Provide the (x, y) coordinate of the cell's center where the given text is located.  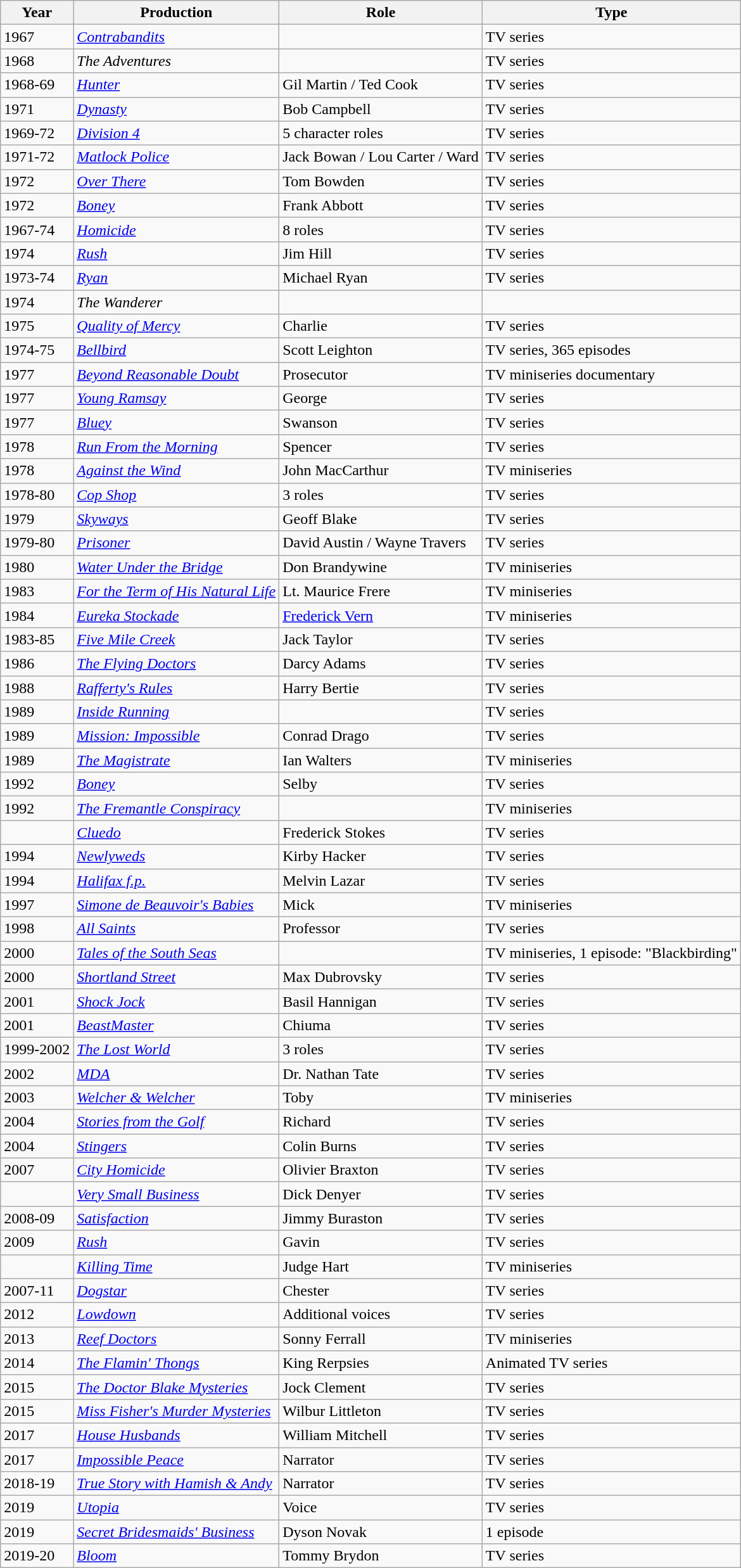
Mission: Impossible (176, 736)
1979-80 (37, 543)
Jack Taylor (381, 639)
Against the Wind (176, 471)
2007 (37, 1170)
1979 (37, 519)
1978-80 (37, 495)
John MacCarthur (381, 471)
Shortland Street (176, 977)
Bloom (176, 1556)
TV miniseries documentary (611, 374)
Impossible Peace (176, 1459)
1967-74 (37, 229)
Killing Time (176, 1266)
Cluedo (176, 832)
Secret Bridesmaids' Business (176, 1532)
TV miniseries, 1 episode: "Blackbirding" (611, 953)
Dick Denyer (381, 1194)
King Rerpsies (381, 1363)
Scott Leighton (381, 350)
Stingers (176, 1146)
5 character roles (381, 133)
2009 (37, 1242)
Reef Doctors (176, 1339)
Geoff Blake (381, 519)
2002 (37, 1074)
Olivier Braxton (381, 1170)
Frederick Stokes (381, 832)
Ian Walters (381, 760)
Chiuma (381, 1025)
Shock Jock (176, 1001)
George (381, 398)
Cop Shop (176, 495)
1968-69 (37, 85)
1971-72 (37, 157)
Hunter (176, 85)
House Husbands (176, 1435)
Contrabandits (176, 37)
1986 (37, 663)
The Wanderer (176, 302)
Dogstar (176, 1291)
Production (176, 13)
Five Mile Creek (176, 639)
Bob Campbell (381, 109)
Tommy Brydon (381, 1556)
Mick (381, 905)
1 episode (611, 1532)
1997 (37, 905)
Utopia (176, 1508)
1969-72 (37, 133)
Quality of Mercy (176, 326)
Welcher & Welcher (176, 1098)
Richard (381, 1122)
All Saints (176, 929)
Jimmy Buraston (381, 1218)
City Homicide (176, 1170)
Colin Burns (381, 1146)
Don Brandywine (381, 567)
Water Under the Bridge (176, 567)
2018-19 (37, 1484)
The Adventures (176, 61)
MDA (176, 1074)
Animated TV series (611, 1363)
Dynasty (176, 109)
Wilbur Littleton (381, 1411)
2019-20 (37, 1556)
2008-09 (37, 1218)
Additional voices (381, 1315)
Sonny Ferrall (381, 1339)
Selby (381, 784)
2003 (37, 1098)
Conrad Drago (381, 736)
Jack Bowan / Lou Carter / Ward (381, 157)
Spencer (381, 447)
Lowdown (176, 1315)
Eureka Stockade (176, 615)
Type (611, 13)
2014 (37, 1363)
Prosecutor (381, 374)
Miss Fisher's Murder Mysteries (176, 1411)
Inside Running (176, 712)
The Doctor Blake Mysteries (176, 1387)
1983-85 (37, 639)
The Flamin' Thongs (176, 1363)
Stories from the Golf (176, 1122)
Harry Bertie (381, 687)
2007-11 (37, 1291)
1998 (37, 929)
TV series, 365 episodes (611, 350)
For the Term of His Natural Life (176, 591)
1983 (37, 591)
Lt. Maurice Frere (381, 591)
Prisoner (176, 543)
BeastMaster (176, 1025)
Frank Abbott (381, 205)
1984 (37, 615)
1988 (37, 687)
2012 (37, 1315)
Professor (381, 929)
Charlie (381, 326)
1971 (37, 109)
Homicide (176, 229)
Tom Bowden (381, 181)
Gavin (381, 1242)
Tales of the South Seas (176, 953)
Dr. Nathan Tate (381, 1074)
True Story with Hamish & Andy (176, 1484)
Dyson Novak (381, 1532)
Young Ramsay (176, 398)
8 roles (381, 229)
Judge Hart (381, 1266)
The Lost World (176, 1049)
1974-75 (37, 350)
Year (37, 13)
Kirby Hacker (381, 857)
David Austin / Wayne Travers (381, 543)
Swanson (381, 423)
Max Dubrovsky (381, 977)
Michael Ryan (381, 277)
Melvin Lazar (381, 881)
William Mitchell (381, 1435)
Run From the Morning (176, 447)
Jock Clement (381, 1387)
Voice (381, 1508)
Beyond Reasonable Doubt (176, 374)
Toby (381, 1098)
Satisfaction (176, 1218)
1975 (37, 326)
Chester (381, 1291)
Gil Martin / Ted Cook (381, 85)
1967 (37, 37)
Darcy Adams (381, 663)
Halifax f.p. (176, 881)
Frederick Vern (381, 615)
1973-74 (37, 277)
1968 (37, 61)
Ryan (176, 277)
Skyways (176, 519)
Role (381, 13)
Bellbird (176, 350)
Newlyweds (176, 857)
1980 (37, 567)
Bluey (176, 423)
Rafferty's Rules (176, 687)
Very Small Business (176, 1194)
The Fremantle Conspiracy (176, 808)
Over There (176, 181)
2013 (37, 1339)
Jim Hill (381, 253)
Matlock Police (176, 157)
1999-2002 (37, 1049)
Division 4 (176, 133)
The Flying Doctors (176, 663)
Simone de Beauvoir's Babies (176, 905)
The Magistrate (176, 760)
Basil Hannigan (381, 1001)
